Capture the cell that displays the provided text and extract its (x, y) central coordinate. 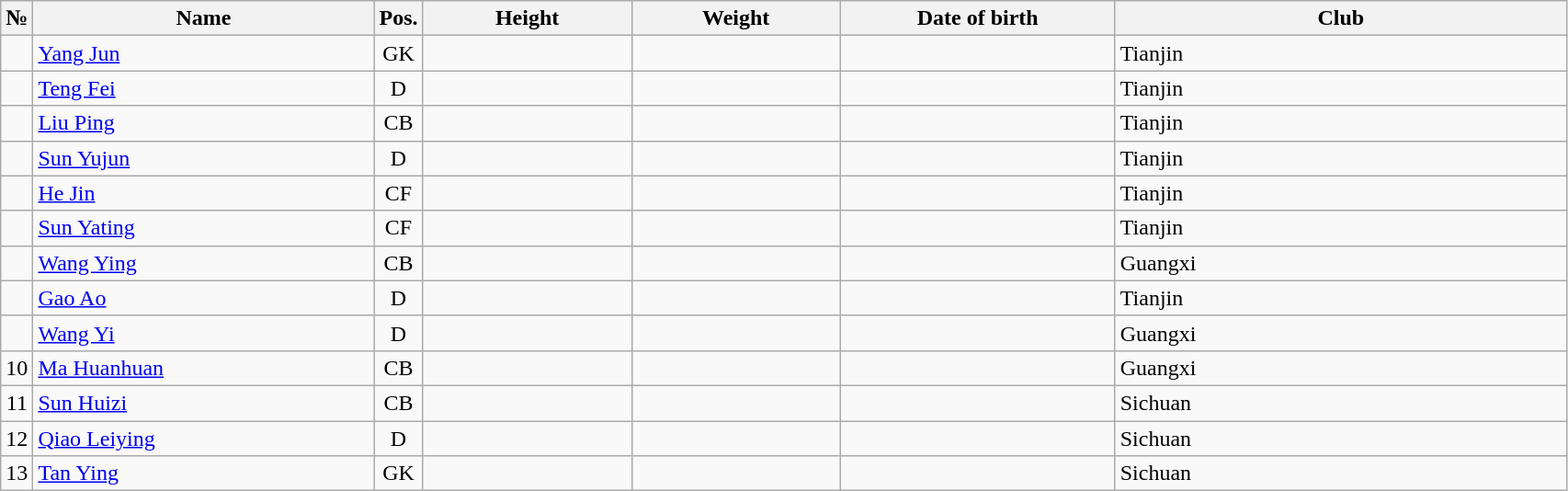
Sun Yujun (204, 158)
13 (17, 474)
Gao Ao (204, 298)
Sun Yating (204, 228)
Wang Ying (204, 263)
Ma Huanhuan (204, 368)
10 (17, 368)
Name (204, 18)
№ (17, 18)
Pos. (399, 18)
Wang Yi (204, 333)
Teng Fei (204, 88)
Weight (735, 18)
Sun Huizi (204, 403)
11 (17, 403)
Liu Ping (204, 123)
Yang Jun (204, 53)
Date of birth (978, 18)
Tan Ying (204, 474)
He Jin (204, 193)
Qiao Leiying (204, 439)
Height (528, 18)
Club (1340, 18)
12 (17, 439)
